Return (X, Y) of the center of cell containing provided text 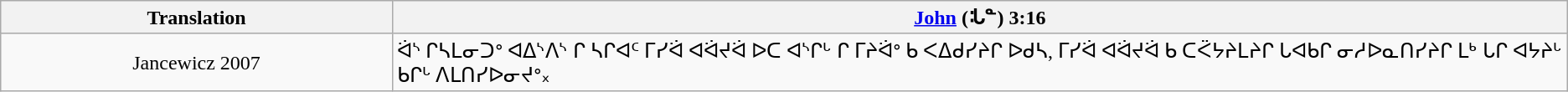
Translation (197, 18)
ᐛᔅ ᒋᓴᒪᓂᑐᐤ ᐊᐃᔅᐱᔅ ᒋ ᓴᒋᐊᑦ ᒥᓯᐛ ᐊᐛᔪᐛ ᐅᑕ ᐊᔅᒋᒡ ᒋ ᒥᔨᐛᐤ ᑲ ᐸᐃᑯᓯᔨᒋ ᐅᑯᓴ, ᒥᓯᐛ ᐊᐛᔪᐛ ᑲ ᑕᑈᔭᔨᒪᔨᒋ ᒐᐊᑲᒋ ᓂᓱᐅᓇᑎᓯᔨᒋ ᒪᒃ ᒐᒋ ᐊᔭᔨᒡ ᑲᒋᒡ ᐱᒪᑎᓯᐅᓂᔪᐤ᙮ (980, 62)
John (ᒠᓐ) 3:16 (980, 18)
Jancewicz 2007 (197, 62)
